Return (X, Y) of the center of cell containing provided text 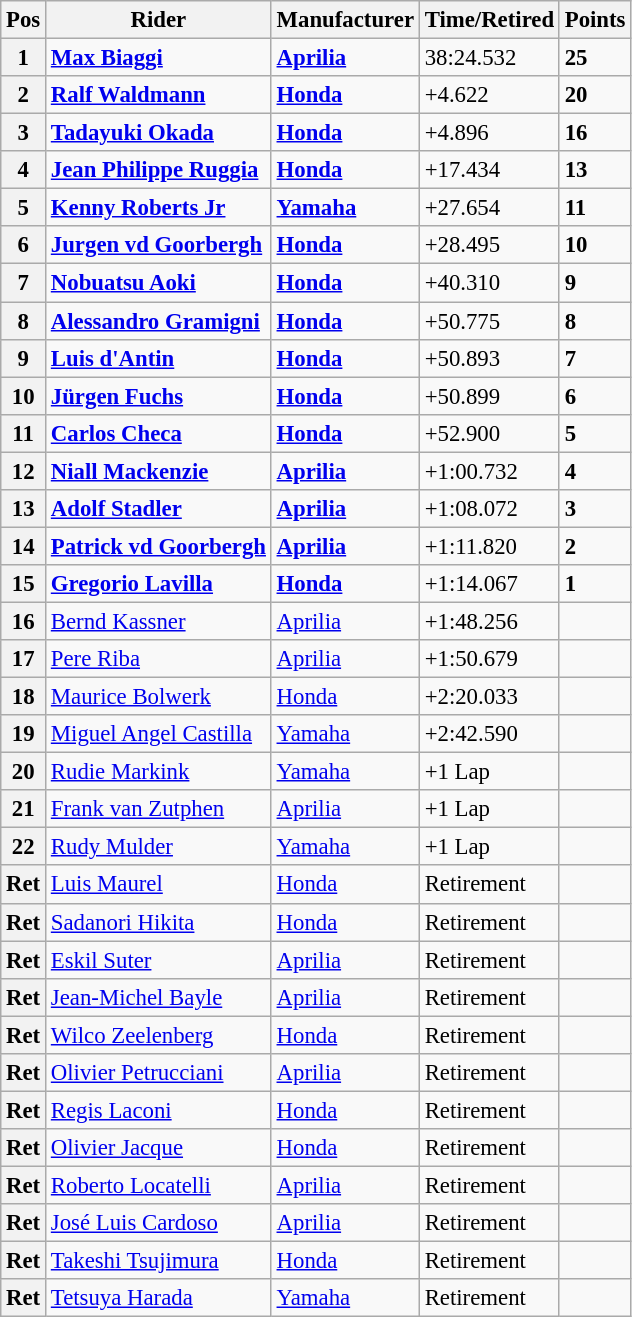
José Luis Cardoso (159, 1223)
+1:00.732 (489, 471)
+4.896 (489, 133)
17 (24, 659)
21 (24, 809)
+52.900 (489, 433)
Jean Philippe Ruggia (159, 170)
+1:14.067 (489, 584)
Kenny Roberts Jr (159, 208)
Patrick vd Goorbergh (159, 546)
+4.622 (489, 95)
Adolf Stadler (159, 509)
Eskil Suter (159, 960)
Pos (24, 20)
Alessandro Gramigni (159, 321)
+1:48.256 (489, 621)
Jurgen vd Goorbergh (159, 245)
Sadanori Hikita (159, 922)
15 (24, 584)
Carlos Checa (159, 433)
19 (24, 734)
Olivier Jacque (159, 1148)
+1:11.820 (489, 546)
+50.899 (489, 396)
+27.654 (489, 208)
Rider (159, 20)
12 (24, 471)
Niall Mackenzie (159, 471)
Luis Maurel (159, 885)
Rudy Mulder (159, 847)
Roberto Locatelli (159, 1185)
Regis Laconi (159, 1110)
Points (594, 20)
+17.434 (489, 170)
Olivier Petrucciani (159, 1073)
Jürgen Fuchs (159, 396)
Ralf Waldmann (159, 95)
+50.775 (489, 321)
+40.310 (489, 283)
Tetsuya Harada (159, 1298)
Takeshi Tsujimura (159, 1261)
Frank van Zutphen (159, 809)
Luis d'Antin (159, 358)
25 (594, 58)
14 (24, 546)
Jean-Michel Bayle (159, 997)
Max Biaggi (159, 58)
Miguel Angel Castilla (159, 734)
+50.893 (489, 358)
Manufacturer (345, 20)
22 (24, 847)
Tadayuki Okada (159, 133)
18 (24, 697)
Time/Retired (489, 20)
+28.495 (489, 245)
Gregorio Lavilla (159, 584)
Nobuatsu Aoki (159, 283)
+2:42.590 (489, 734)
+1:50.679 (489, 659)
Pere Riba (159, 659)
Maurice Bolwerk (159, 697)
Rudie Markink (159, 772)
Wilco Zeelenberg (159, 1035)
+2:20.033 (489, 697)
Bernd Kassner (159, 621)
+1:08.072 (489, 509)
38:24.532 (489, 58)
